Capture the cell that displays the provided text and extract its (X, Y) central coordinate. 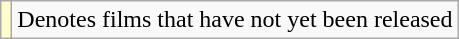
Denotes films that have not yet been released (235, 20)
